Determine the (x, y) coordinate at the center of the cell enclosing the given text.  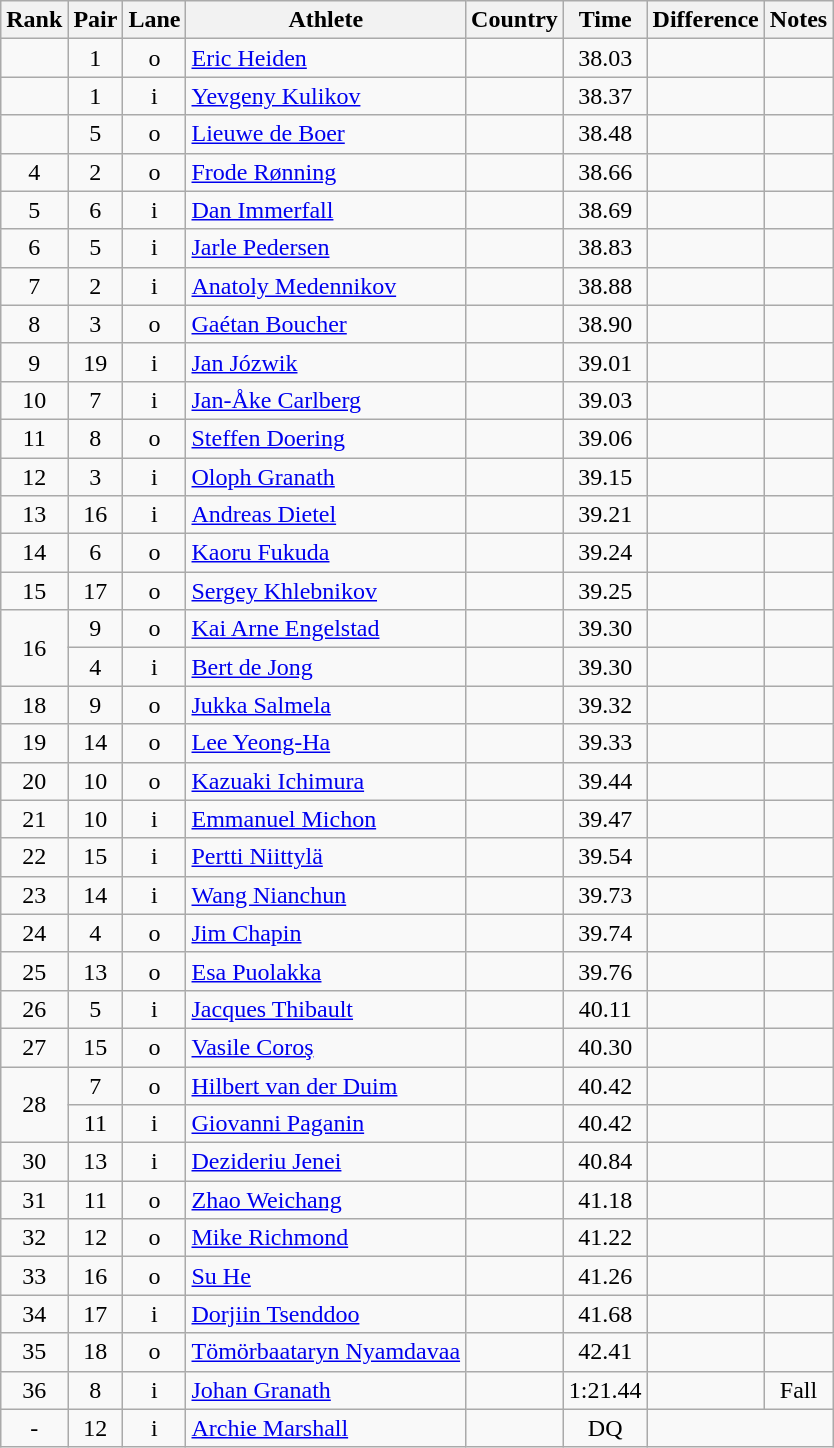
40.84 (605, 1162)
Gaétan Boucher (326, 324)
Lane (154, 20)
Archie Marshall (326, 1428)
35 (34, 1352)
Notes (798, 20)
39.01 (605, 362)
42.41 (605, 1352)
Mike Richmond (326, 1238)
26 (34, 1009)
41.26 (605, 1276)
Jim Chapin (326, 933)
41.68 (605, 1314)
1:21.44 (605, 1390)
Giovanni Paganin (326, 1124)
21 (34, 819)
Fall (798, 1390)
38.66 (605, 172)
Jan Józwik (326, 362)
Tömörbaataryn Nyamdavaa (326, 1352)
Esa Puolakka (326, 971)
Jukka Salmela (326, 705)
41.22 (605, 1238)
39.15 (605, 477)
32 (34, 1238)
Sergey Khlebnikov (326, 591)
38.90 (605, 324)
Hilbert van der Duim (326, 1085)
40.11 (605, 1009)
20 (34, 781)
Kazuaki Ichimura (326, 781)
Country (515, 20)
Andreas Dietel (326, 515)
DQ (605, 1428)
Jan-Åke Carlberg (326, 400)
Steffen Doering (326, 438)
39.24 (605, 553)
39.21 (605, 515)
Emmanuel Michon (326, 819)
Dezideriu Jenei (326, 1162)
28 (34, 1104)
30 (34, 1162)
39.73 (605, 895)
Frode Rønning (326, 172)
Anatoly Medennikov (326, 286)
Jarle Pedersen (326, 248)
39.25 (605, 591)
Kaoru Fukuda (326, 553)
- (34, 1428)
24 (34, 933)
Difference (706, 20)
Wang Nianchun (326, 895)
Athlete (326, 20)
39.03 (605, 400)
27 (34, 1047)
Time (605, 20)
38.83 (605, 248)
Oloph Granath (326, 477)
25 (34, 971)
39.76 (605, 971)
34 (34, 1314)
33 (34, 1276)
Pair (96, 20)
38.48 (605, 134)
Bert de Jong (326, 667)
Yevgeny Kulikov (326, 96)
Lieuwe de Boer (326, 134)
38.88 (605, 286)
31 (34, 1200)
Jacques Thibault (326, 1009)
22 (34, 857)
38.69 (605, 210)
Zhao Weichang (326, 1200)
38.37 (605, 96)
39.33 (605, 743)
Kai Arne Engelstad (326, 629)
Su He (326, 1276)
39.74 (605, 933)
Dorjiin Tsenddoo (326, 1314)
36 (34, 1390)
39.32 (605, 705)
Johan Granath (326, 1390)
23 (34, 895)
39.47 (605, 819)
41.18 (605, 1200)
40.30 (605, 1047)
Vasile Coroş (326, 1047)
Dan Immerfall (326, 210)
39.54 (605, 857)
Pertti Niittylä (326, 857)
39.06 (605, 438)
38.03 (605, 58)
39.44 (605, 781)
Rank (34, 20)
Eric Heiden (326, 58)
Lee Yeong-Ha (326, 743)
